For the text-containing cell, return its midpoint in (x, y) coordinate format. 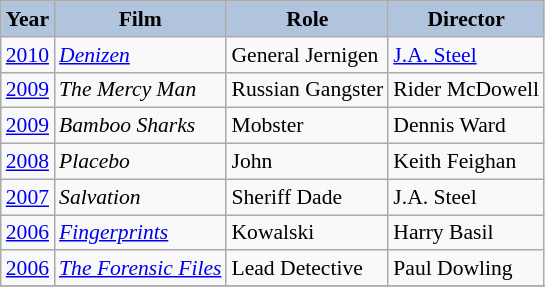
Lead Detective (307, 269)
2008 (28, 162)
Bamboo Sharks (140, 126)
Russian Gangster (307, 90)
General Jernigen (307, 55)
Mobster (307, 126)
John (307, 162)
Harry Basil (466, 233)
Sheriff Dade (307, 197)
Salvation (140, 197)
Role (307, 19)
2010 (28, 55)
Rider McDowell (466, 90)
Director (466, 19)
Film (140, 19)
The Mercy Man (140, 90)
Year (28, 19)
The Forensic Files (140, 269)
Paul Dowling (466, 269)
Dennis Ward (466, 126)
Denizen (140, 55)
Fingerprints (140, 233)
Placebo (140, 162)
Keith Feighan (466, 162)
Kowalski (307, 233)
2007 (28, 197)
